From the cell containing the given text, extract its center point as (x, y) coordinate. 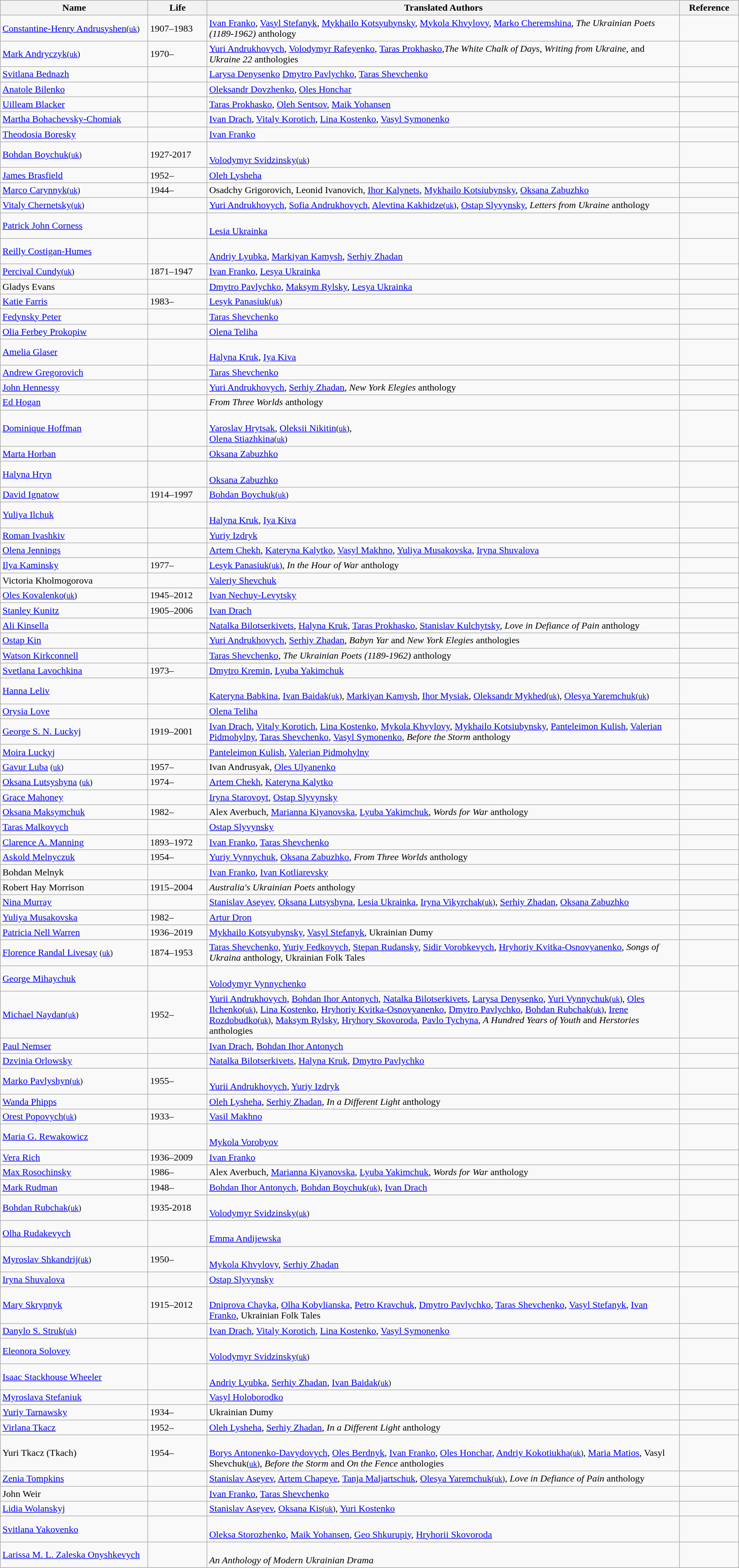
Andriy Lyubka, Markiyan Kamysh, Serhiy Zhadan (443, 251)
1944– (178, 190)
1935-2018 (178, 1207)
Taras Malkovych (74, 827)
Lesyk Panasiuk(uk), In the Hour of War anthology (443, 565)
Svitlana Yakovenko (74, 1529)
1945–2012 (178, 595)
Oleksandr Dovzhenko, Oles Honchar (443, 89)
Oles Kovalenko(uk) (74, 595)
Mary Skrypnyk (74, 1305)
Oksana Lutsyshyna (uk) (74, 782)
Hanna Leliv (74, 691)
Kateryna Babkina, Ivan Baidak(uk), Markiyan Kamysh, Ihor Mysiak, Oleksandr Mykhed(uk), Olesya Yaremchuk(uk) (443, 691)
1970– (178, 54)
Patricia Nell Warren (74, 932)
Yuliya Ilchuk (74, 515)
Michael Naydan(uk) (74, 1015)
Valeriy Shevchuk (443, 580)
Mark Rudman (74, 1187)
Gladys Evans (74, 287)
1871–1947 (178, 272)
Halyna Hryn (74, 474)
Mykola Khvylovy, Serhiy Zhadan (443, 1259)
Taras Prokhasko, Oleh Sentsov, Maik Yohansen (443, 104)
Wanda Phipps (74, 1101)
1950– (178, 1259)
Ilya Kaminsky (74, 565)
1983– (178, 302)
1936–2019 (178, 932)
Reference (709, 8)
Stanislav Aseyev, Oksana Lutsyshyna, Lesia Ukrainka, Iryna Vikyrchak(uk), Serhiy Zhadan, Oksana Zabuzhko (443, 902)
Lesia Ukrainka (443, 225)
Grace Mahoney (74, 797)
Vitaly Chernetsky(uk) (74, 205)
Orysia Love (74, 711)
Bohdan Rubchak(uk) (74, 1207)
Mykola Vorobyov (443, 1137)
Constantine-Henry Andrusyshen(uk) (74, 28)
Ivan Franko, Vasyl Stefanyk, Mykhailo Kotsyubynsky, Mykola Khvylovy, Marko Cheremshina, The Ukrainian Poets (1189-1962) anthology (443, 28)
Bohdan Melnyk (74, 872)
Yuri Andrukhovych, Volodymyr Rafeyenko, Taras Prokhasko,The White Chalk of Days, Writing from Ukraine, and Ukraine 22 anthologies (443, 54)
Paul Nemser (74, 1046)
Stanley Kunitz (74, 610)
Vera Rich (74, 1157)
Stanislav Aseyev, Oksana Kis(uk), Yuri Kostenko (443, 1509)
Martha Bohachevsky-Chomiak (74, 119)
Amelia Glaser (74, 352)
1907–1983 (178, 28)
Artem Chekh, Kateryna Kalytko (443, 782)
Ivan Franko, Ivan Kotliarevsky (443, 872)
Max Rosochinsky (74, 1172)
Yuriy Izdryk (443, 535)
Gavur Luba (uk) (74, 767)
Taras Shevchenko, Yuriy Fedkovych, Stepan Rudansky, Sidir Vorobkevych, Hryhoriy Kvitka-Osnovyanenko, Songs of Ukraina anthology, Ukrainian Folk Tales (443, 952)
Yuriy Tarnawsky (74, 1412)
Volodymyr Vynnychenko (443, 978)
George Mihaychuk (74, 978)
1986– (178, 1172)
Dmytro Kremin, Lyuba Yakimchuk (443, 670)
David Ignatow (74, 494)
Dzvinia Orlowsky (74, 1061)
Uilleam Blacker (74, 104)
Katie Farris (74, 302)
1927-2017 (178, 155)
James Brasfield (74, 175)
Ostap Kin (74, 640)
Roman Ivashkiv (74, 535)
1934– (178, 1412)
Eleonora Solovey (74, 1351)
Ivan Drach (443, 610)
Osadchy Grigorovich, Leonid Ivanovich, Ihor Kalynets, Mykhailo Kotsiubynsky, Oksana Zabuzhko (443, 190)
Yuliya Musakovska (74, 917)
Oleh Lysheha (443, 175)
Name (74, 8)
Orest Popovych(uk) (74, 1117)
Robert Hay Morrison (74, 887)
1977– (178, 565)
Iryna Shuvalova (74, 1279)
Life (178, 8)
Olena Jennings (74, 550)
Marta Horban (74, 454)
Watson Kirkconnell (74, 655)
Andrew Gregorovich (74, 372)
Vasil Makhno (443, 1117)
1915–2012 (178, 1305)
Nina Murray (74, 902)
1914–1997 (178, 494)
Ivan Drach, Bohdan Ihor Antonych (443, 1046)
Andriy Lyubka, Serhiy Zhadan, Ivan Baidak(uk) (443, 1376)
1915–2004 (178, 887)
Marco Carynnyk(uk) (74, 190)
John Weir (74, 1494)
Yuriy Vynnychuk, Oksana Zabuzhko, From Three Worlds anthology (443, 857)
John Hennessy (74, 387)
Iryna Starovoyt, Ostap Slyvynsky (443, 797)
Ed Hogan (74, 402)
1957– (178, 767)
Dniprova Chayka, Olha Kobylianska, Petro Kravchuk, Dmytro Pavlychko, Taras Shevchenko, Vasyl Stefanyk, Ivan Franko, Ukrainian Folk Tales (443, 1305)
Oksana Maksymchuk (74, 812)
Olia Ferbey Prokopiw (74, 332)
Yuri Andrukhovych, Sofia Andrukhovych, Alevtina Kakhidze(uk), Ostap Slyvynsky, Letters from Ukraine anthology (443, 205)
Emma Andijewska (443, 1234)
Marko Pavlyshyn(uk) (74, 1081)
Danylo S. Struk(uk) (74, 1331)
Florence Randal Livesay (uk) (74, 952)
1919–2001 (178, 731)
Mark Andryczyk(uk) (74, 54)
1955– (178, 1081)
Australia's Ukrainian Poets anthology (443, 887)
1936–2009 (178, 1157)
Askold Melnyczuk (74, 857)
Isaac Stackhouse Wheeler (74, 1376)
1974– (178, 782)
Yurii Andrukhovych, Yuriy Izdryk (443, 1081)
Ivan Andrusyak, Oles Ulyanenko (443, 767)
Artur Dron (443, 917)
Larysa Denysenko Dmytro Pavlychko, Taras Shevchenko (443, 74)
Dominique Hoffman (74, 428)
Fedynsky Peter (74, 317)
Svitlana Bednazh (74, 74)
Maria G. Rewakowicz (74, 1137)
Ali Kinsella (74, 625)
Artem Chekh, Kateryna Kalytko, Vasyl Makhno, Yuliya Musakovska, Iryna Shuvalova (443, 550)
Natalka Bilotserkivets, Halyna Kruk, Taras Prokhasko, Stanislav Kulchytsky, Love in Defiance of Pain anthology (443, 625)
Vasyl Holoborodko (443, 1397)
1973– (178, 670)
Zenia Tompkins (74, 1479)
Yuri Tkacz (Tkach) (74, 1453)
Ivan Franko, Lesya Ukrainka (443, 272)
Patrick John Corness (74, 225)
From Three Worlds anthology (443, 402)
Myroslav Shkandrij(uk) (74, 1259)
Natalka Bilotserkivets, Halyna Kruk, Dmytro Pavlychko (443, 1061)
Clarence A. Manning (74, 842)
Myroslava Stefaniuk (74, 1397)
1893–1972 (178, 842)
Oleksa Storozhenko, Maik Yohansen, Geo Shkurupiy, Hryhorii Skovoroda (443, 1529)
Yaroslav Hrytsak, Oleksii Nikitin(uk), Olena Stiazhkina(uk) (443, 428)
Lidia Wolanskyj (74, 1509)
Dmytro Pavlychko, Maksym Rylsky, Lesya Ukrainka (443, 287)
Translated Authors (443, 8)
Taras Shevchenko, The Ukrainian Poets (1189-1962) anthology (443, 655)
Svetlana Lavochkina (74, 670)
Yuri Andrukhovych, Serhiy Zhadan, New York Elegies anthology (443, 387)
Larissa M. L. Zaleska Onyshkevych (74, 1555)
Percival Cundy(uk) (74, 272)
Panteleimon Kulish, Valerian Pidmohylny (443, 752)
1933– (178, 1117)
George S. N. Luckyj (74, 731)
Theodosia Boresky (74, 134)
Bohdan Ihor Antonych, Bohdan Boychuk(uk), Ivan Drach (443, 1187)
1948– (178, 1187)
Victoria Kholmogorova (74, 580)
Ivan Nechuy-Levytsky (443, 595)
1905–2006 (178, 610)
Anatole Bilenko (74, 89)
Yuri Andrukhovych, Serhiy Zhadan, Babyn Yar and New York Elegies anthologies (443, 640)
Olha Rudakevych (74, 1234)
Ukrainian Dumy (443, 1412)
Mykhailo Kotsyubynsky, Vasyl Stefanyk, Ukrainian Dumy (443, 932)
Stanislav Aseyev, Artem Chapeye, Tanja Maljartschuk, Olesya Yaremchuk(uk), Love in Defiance of Pain anthology (443, 1479)
1874–1953 (178, 952)
Lesyk Panasiuk(uk) (443, 302)
Reilly Costigan-Humes (74, 251)
Virlana Tkacz (74, 1427)
An Anthology of Modern Ukrainian Drama (443, 1555)
Moira Luckyj (74, 752)
